Return the [X, Y] coordinate for the center point of the cell that contains the specified text.  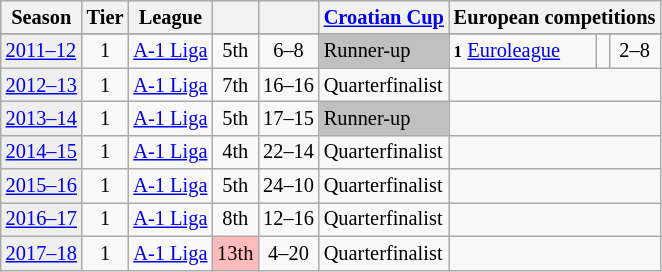
17–15 [288, 118]
2015–16 [42, 186]
2017–18 [42, 253]
16–16 [288, 85]
8th [235, 219]
7th [235, 85]
European competitions [555, 17]
2012–13 [42, 85]
League [170, 17]
22–14 [288, 152]
Season [42, 17]
2013–14 [42, 118]
2011–12 [42, 51]
Croatian Cup [384, 17]
13th [235, 253]
6–8 [288, 51]
2016–17 [42, 219]
1 Euroleague [523, 51]
Tier [106, 17]
2–8 [634, 51]
2014–15 [42, 152]
4–20 [288, 253]
4th [235, 152]
12–16 [288, 219]
24–10 [288, 186]
